Search for the cell housing the specified text and yield its (x, y) center coordinate. 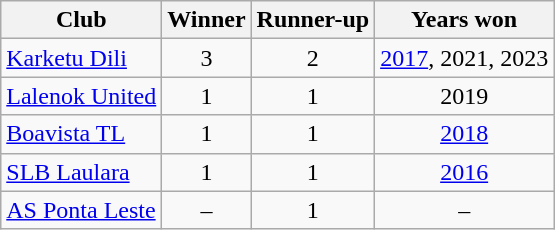
Boavista TL (82, 134)
Lalenok United (82, 96)
Winner (206, 20)
2016 (464, 172)
Karketu Dili (82, 58)
SLB Laulara (82, 172)
2017, 2021, 2023 (464, 58)
2019 (464, 96)
Club (82, 20)
AS Ponta Leste (82, 210)
Years won (464, 20)
2 (313, 58)
2018 (464, 134)
Runner-up (313, 20)
3 (206, 58)
